Find where the given text appears and provide that cell's center as (x, y) coordinate. 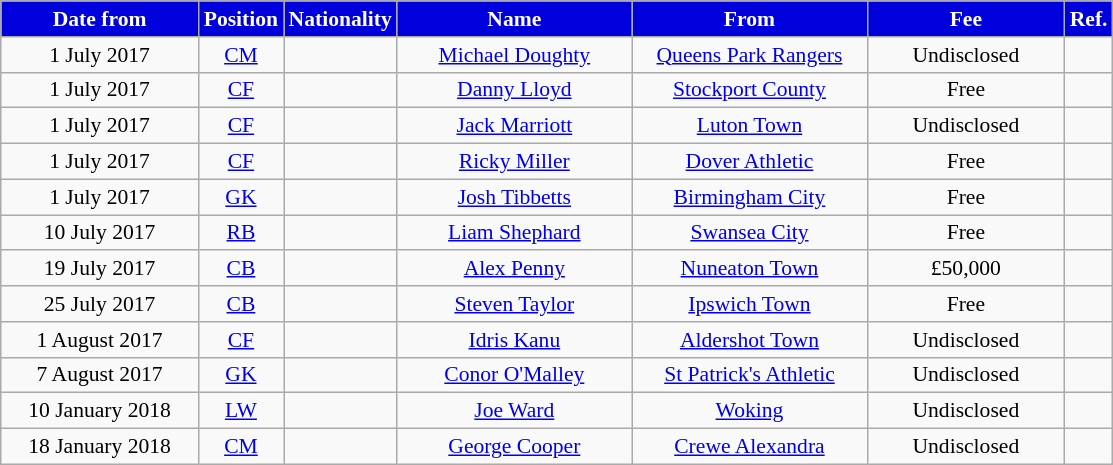
Date from (100, 19)
Ipswich Town (750, 304)
Idris Kanu (514, 340)
Position (240, 19)
Alex Penny (514, 269)
George Cooper (514, 447)
Ricky Miller (514, 162)
Birmingham City (750, 197)
Aldershot Town (750, 340)
10 July 2017 (100, 233)
Luton Town (750, 126)
Queens Park Rangers (750, 55)
10 January 2018 (100, 411)
RB (240, 233)
Josh Tibbetts (514, 197)
Liam Shephard (514, 233)
Stockport County (750, 90)
Woking (750, 411)
19 July 2017 (100, 269)
Joe Ward (514, 411)
Nationality (340, 19)
LW (240, 411)
Conor O'Malley (514, 375)
1 August 2017 (100, 340)
From (750, 19)
Swansea City (750, 233)
18 January 2018 (100, 447)
£50,000 (966, 269)
Jack Marriott (514, 126)
Steven Taylor (514, 304)
Fee (966, 19)
St Patrick's Athletic (750, 375)
Crewe Alexandra (750, 447)
Ref. (1089, 19)
Nuneaton Town (750, 269)
Michael Doughty (514, 55)
25 July 2017 (100, 304)
7 August 2017 (100, 375)
Name (514, 19)
Danny Lloyd (514, 90)
Dover Athletic (750, 162)
